Provide the [X, Y] coordinate of the cell's center where the given text is located.  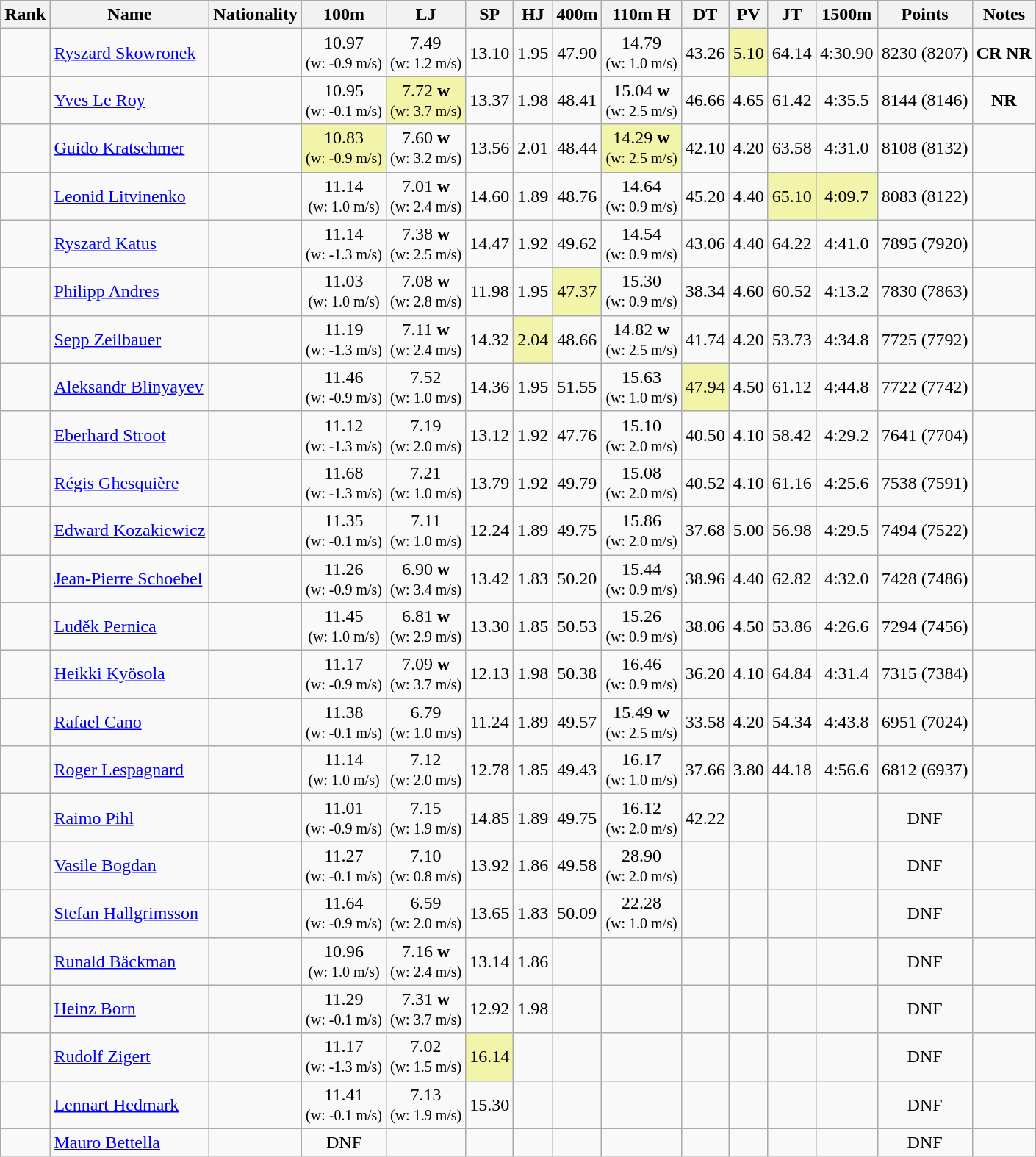
7722 (7742) [924, 387]
61.16 [792, 482]
15.30 [489, 1104]
15.49 w(w: 2.5 m/s) [641, 722]
13.37 [489, 100]
13.30 [489, 626]
44.18 [792, 770]
7.11 w(w: 2.4 m/s) [425, 340]
11.03(w: 1.0 m/s) [344, 291]
33.58 [705, 722]
14.54(w: 0.9 m/s) [641, 244]
13.79 [489, 482]
13.10 [489, 53]
13.65 [489, 913]
13.42 [489, 578]
Name [129, 15]
14.32 [489, 340]
7.19(w: 2.0 m/s) [425, 435]
7.12(w: 2.0 m/s) [425, 770]
11.26(w: -0.9 m/s) [344, 578]
40.50 [705, 435]
7.08 w(w: 2.8 m/s) [425, 291]
13.12 [489, 435]
45.20 [705, 196]
64.14 [792, 53]
4.65 [748, 100]
Philipp Andres [129, 291]
11.01(w: -0.9 m/s) [344, 817]
11.12(w: -1.3 m/s) [344, 435]
10.96(w: 1.0 m/s) [344, 961]
2.04 [533, 340]
7428 (7486) [924, 578]
4.60 [748, 291]
53.86 [792, 626]
48.41 [578, 100]
4:29.5 [846, 531]
38.96 [705, 578]
53.73 [792, 340]
6951 (7024) [924, 722]
Régis Ghesquière [129, 482]
12.78 [489, 770]
Rank [25, 15]
16.12(w: 2.0 m/s) [641, 817]
5.10 [748, 53]
Leonid Litvinenko [129, 196]
Notes [1004, 15]
4:31.4 [846, 675]
43.26 [705, 53]
14.79(w: 1.0 m/s) [641, 53]
61.42 [792, 100]
Stefan Hallgrimsson [129, 913]
Nationality [256, 15]
7.38 w(w: 2.5 m/s) [425, 244]
16.46(w: 0.9 m/s) [641, 675]
49.79 [578, 482]
Runald Bäckman [129, 961]
10.83(w: -0.9 m/s) [344, 148]
49.57 [578, 722]
LJ [425, 15]
100m [344, 15]
49.62 [578, 244]
11.64(w: -0.9 m/s) [344, 913]
6.79(w: 1.0 m/s) [425, 722]
8108 (8132) [924, 148]
16.17(w: 1.0 m/s) [641, 770]
7.10(w: 0.8 m/s) [425, 866]
11.41(w: -0.1 m/s) [344, 1104]
14.60 [489, 196]
7.52(w: 1.0 m/s) [425, 387]
4:34.8 [846, 340]
4:44.8 [846, 387]
2.01 [533, 148]
15.10(w: 2.0 m/s) [641, 435]
50.09 [578, 913]
4:26.6 [846, 626]
7.60 w(w: 3.2 m/s) [425, 148]
4:56.6 [846, 770]
12.13 [489, 675]
14.85 [489, 817]
Raimo Pihl [129, 817]
400m [578, 15]
7.49(w: 1.2 m/s) [425, 53]
NR [1004, 100]
47.94 [705, 387]
Eberhard Stroot [129, 435]
7.13(w: 1.9 m/s) [425, 1104]
Lennart Hedmark [129, 1104]
11.17(w: -0.9 m/s) [344, 675]
54.34 [792, 722]
7641 (7704) [924, 435]
56.98 [792, 531]
38.34 [705, 291]
37.66 [705, 770]
SP [489, 15]
4:43.8 [846, 722]
PV [748, 15]
50.53 [578, 626]
7830 (7863) [924, 291]
48.44 [578, 148]
16.14 [489, 1057]
15.86(w: 2.0 m/s) [641, 531]
7494 (7522) [924, 531]
3.80 [748, 770]
43.06 [705, 244]
15.44(w: 0.9 m/s) [641, 578]
8230 (8207) [924, 53]
7.02(w: 1.5 m/s) [425, 1057]
50.20 [578, 578]
HJ [533, 15]
62.82 [792, 578]
8144 (8146) [924, 100]
11.27(w: -0.1 m/s) [344, 866]
10.95(w: -0.1 m/s) [344, 100]
14.64(w: 0.9 m/s) [641, 196]
4:30.90 [846, 53]
7538 (7591) [924, 482]
47.37 [578, 291]
11.29(w: -0.1 m/s) [344, 1009]
12.92 [489, 1009]
Sepp Zeilbauer [129, 340]
Roger Lespagnard [129, 770]
47.90 [578, 53]
4:35.5 [846, 100]
Heikki Kyösola [129, 675]
36.20 [705, 675]
14.29 w(w: 2.5 m/s) [641, 148]
49.43 [578, 770]
DT [705, 15]
Luděk Pernica [129, 626]
15.08(w: 2.0 m/s) [641, 482]
8083 (8122) [924, 196]
7.16 w(w: 2.4 m/s) [425, 961]
7.21(w: 1.0 m/s) [425, 482]
42.22 [705, 817]
15.63(w: 1.0 m/s) [641, 387]
11.98 [489, 291]
4:32.0 [846, 578]
15.30(w: 0.9 m/s) [641, 291]
41.74 [705, 340]
7895 (7920) [924, 244]
6.81 w(w: 2.9 m/s) [425, 626]
61.12 [792, 387]
11.17(w: -1.3 m/s) [344, 1057]
5.00 [748, 531]
Points [924, 15]
7.11(w: 1.0 m/s) [425, 531]
4:09.7 [846, 196]
13.56 [489, 148]
11.19(w: -1.3 m/s) [344, 340]
7.01 w(w: 2.4 m/s) [425, 196]
13.92 [489, 866]
Vasile Bogdan [129, 866]
48.76 [578, 196]
11.38(w: -0.1 m/s) [344, 722]
7.31 w(w: 3.7 m/s) [425, 1009]
7.15(w: 1.9 m/s) [425, 817]
110m H [641, 15]
4:25.6 [846, 482]
42.10 [705, 148]
7294 (7456) [924, 626]
JT [792, 15]
60.52 [792, 291]
12.24 [489, 531]
15.04 w(w: 2.5 m/s) [641, 100]
Yves Le Roy [129, 100]
11.46(w: -0.9 m/s) [344, 387]
7.09 w(w: 3.7 m/s) [425, 675]
14.36 [489, 387]
47.76 [578, 435]
Ryszard Katus [129, 244]
13.14 [489, 961]
Aleksandr Blinyayev [129, 387]
4:41.0 [846, 244]
46.66 [705, 100]
38.06 [705, 626]
CR NR [1004, 53]
11.24 [489, 722]
11.14(w: -1.3 m/s) [344, 244]
64.84 [792, 675]
Edward Kozakiewicz [129, 531]
14.47 [489, 244]
28.90(w: 2.0 m/s) [641, 866]
65.10 [792, 196]
Rudolf Zigert [129, 1057]
11.68(w: -1.3 m/s) [344, 482]
22.28(w: 1.0 m/s) [641, 913]
37.68 [705, 531]
4:29.2 [846, 435]
4:13.2 [846, 291]
1500m [846, 15]
Guido Kratschmer [129, 148]
11.45(w: 1.0 m/s) [344, 626]
10.97(w: -0.9 m/s) [344, 53]
51.55 [578, 387]
Mauro Bettella [129, 1142]
Heinz Born [129, 1009]
40.52 [705, 482]
6.59(w: 2.0 m/s) [425, 913]
6812 (6937) [924, 770]
7315 (7384) [924, 675]
63.58 [792, 148]
11.35(w: -0.1 m/s) [344, 531]
7725 (7792) [924, 340]
50.38 [578, 675]
4:31.0 [846, 148]
58.42 [792, 435]
Rafael Cano [129, 722]
6.90 w(w: 3.4 m/s) [425, 578]
Jean-Pierre Schoebel [129, 578]
14.82 w(w: 2.5 m/s) [641, 340]
64.22 [792, 244]
15.26(w: 0.9 m/s) [641, 626]
7.72 w(w: 3.7 m/s) [425, 100]
48.66 [578, 340]
Ryszard Skowronek [129, 53]
49.58 [578, 866]
